Locate the cell with the specified text and output its [X, Y] center coordinate. 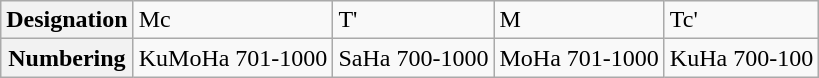
SaHa 700-1000 [414, 58]
Tc' [741, 20]
Designation [67, 20]
T' [414, 20]
Mc [233, 20]
KuMoHa 701-1000 [233, 58]
MoHa 701-1000 [579, 58]
M [579, 20]
KuHa 700-100 [741, 58]
Numbering [67, 58]
